Detect which cell encompasses the target text, then output its [x, y] center coordinate. 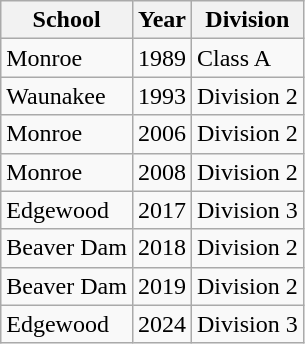
2017 [162, 210]
1989 [162, 58]
2018 [162, 248]
Division [247, 20]
2019 [162, 286]
2024 [162, 324]
2006 [162, 134]
Waunakee [67, 96]
Year [162, 20]
School [67, 20]
2008 [162, 172]
Class A [247, 58]
1993 [162, 96]
